Pinpoint the cell where the given text exists, returning its [x, y] midpoint coordinate. 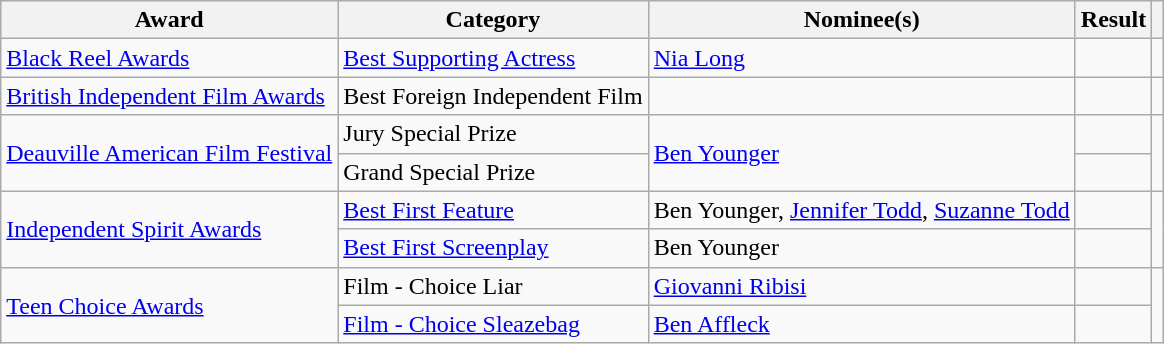
Deauville American Film Festival [170, 153]
British Independent Film Awards [170, 96]
Ben Younger, Jennifer Todd, Suzanne Todd [862, 210]
Best Supporting Actress [493, 58]
Best First Screenplay [493, 248]
Ben Affleck [862, 324]
Film - Choice Sleazebag [493, 324]
Independent Spirit Awards [170, 229]
Jury Special Prize [493, 134]
Giovanni Ribisi [862, 286]
Nia Long [862, 58]
Grand Special Prize [493, 172]
Film - Choice Liar [493, 286]
Nominee(s) [862, 20]
Category [493, 20]
Award [170, 20]
Black Reel Awards [170, 58]
Best First Feature [493, 210]
Result [1113, 20]
Best Foreign Independent Film [493, 96]
Teen Choice Awards [170, 305]
